Determine the [X, Y] coordinate at the center of the cell enclosing the given text.  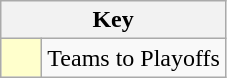
Teams to Playoffs [134, 58]
Key [114, 20]
